Detect which cell encompasses the target text, then output its (X, Y) center coordinate. 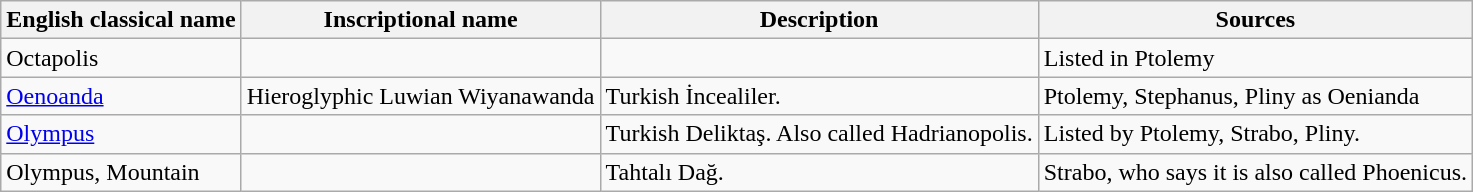
Ptolemy, Stephanus, Pliny as Oenianda (1255, 96)
Strabo, who says it is also called Phoenicus. (1255, 172)
Description (819, 20)
English classical name (121, 20)
Octapolis (121, 58)
Olympus (121, 134)
Listed in Ptolemy (1255, 58)
Tahtalı Dağ. (819, 172)
Turkish İncealiler. (819, 96)
Inscriptional name (420, 20)
Turkish Deliktaş. Also called Hadrianopolis. (819, 134)
Oenoanda (121, 96)
Olympus, Mountain (121, 172)
Listed by Ptolemy, Strabo, Pliny. (1255, 134)
Sources (1255, 20)
Hieroglyphic Luwian Wiyanawanda (420, 96)
